Locate the cell with the specified text and output its [X, Y] center coordinate. 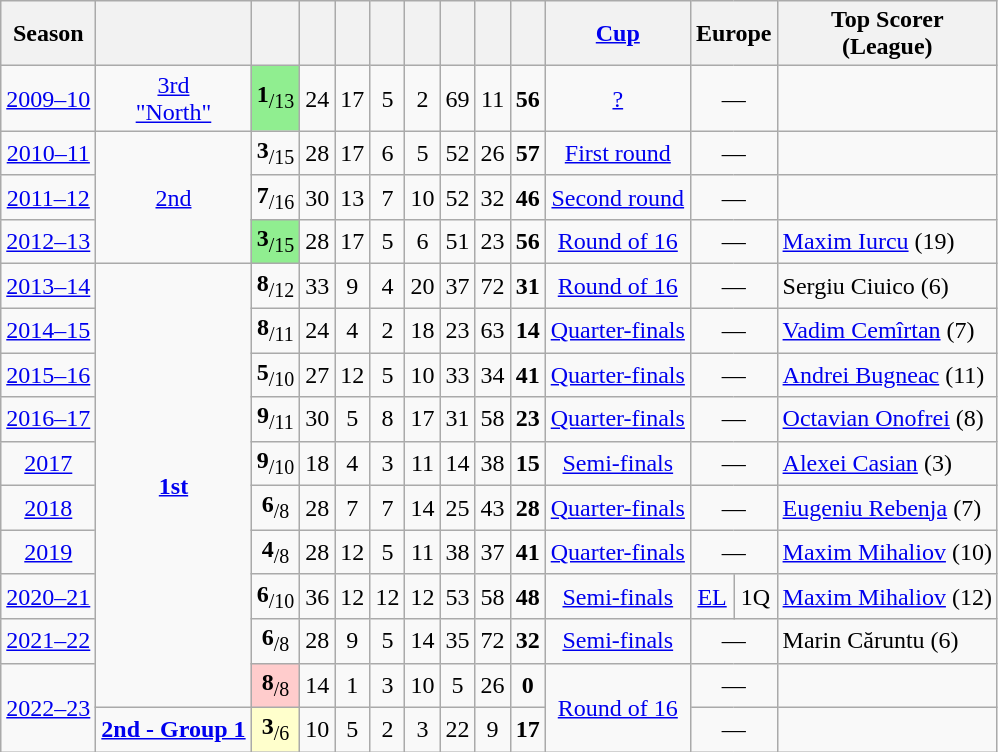
3/6 [276, 729]
7/16 [276, 197]
First round [618, 153]
20 [422, 286]
8/12 [276, 286]
EL [712, 596]
1Q [756, 596]
2017 [48, 463]
3rd"North" [174, 98]
48 [528, 596]
2015–16 [48, 375]
51 [458, 242]
Alexei Casian (3) [887, 463]
2009–10 [48, 98]
2013–14 [48, 286]
Andrei Bugneac (11) [887, 375]
9/10 [276, 463]
2nd - Group 1 [174, 729]
Octavian Onofrei (8) [887, 419]
2019 [48, 552]
35 [458, 641]
1 [352, 685]
22 [458, 729]
43 [492, 508]
8/8 [276, 685]
46 [528, 197]
2014–15 [48, 330]
Maxim Mihaliov (10) [887, 552]
13 [352, 197]
53 [458, 596]
34 [492, 375]
27 [318, 375]
25 [458, 508]
57 [528, 153]
15 [528, 463]
Marin Căruntu (6) [887, 641]
6/10 [276, 596]
2022–23 [48, 708]
1st [174, 486]
Season [48, 34]
0 [528, 685]
69 [458, 98]
Eugeniu Rebenja (7) [887, 508]
2nd [174, 198]
Maxim Mihaliov (12) [887, 596]
? [618, 98]
63 [492, 330]
Top Scorer (League) [887, 34]
2020–21 [48, 596]
Vadim Cemîrtan (7) [887, 330]
Cup [618, 34]
2021–22 [48, 641]
2011–12 [48, 197]
Maxim Iurcu (19) [887, 242]
2016–17 [48, 419]
2018 [48, 508]
Europe [734, 34]
Sergiu Ciuico (6) [887, 286]
9/11 [276, 419]
4/8 [276, 552]
2010–11 [48, 153]
Second round [618, 197]
2012–13 [48, 242]
8/11 [276, 330]
5/10 [276, 375]
1/13 [276, 98]
8 [388, 419]
36 [318, 596]
